Return the [x, y] coordinate for the center point of the cell that contains the specified text.  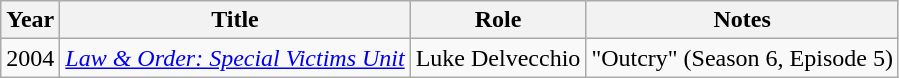
Role [498, 20]
Luke Delvecchio [498, 58]
2004 [30, 58]
Notes [742, 20]
Title [235, 20]
Year [30, 20]
Law & Order: Special Victims Unit [235, 58]
"Outcry" (Season 6, Episode 5) [742, 58]
